Provide the [X, Y] coordinate of the cell's center where the given text is located.  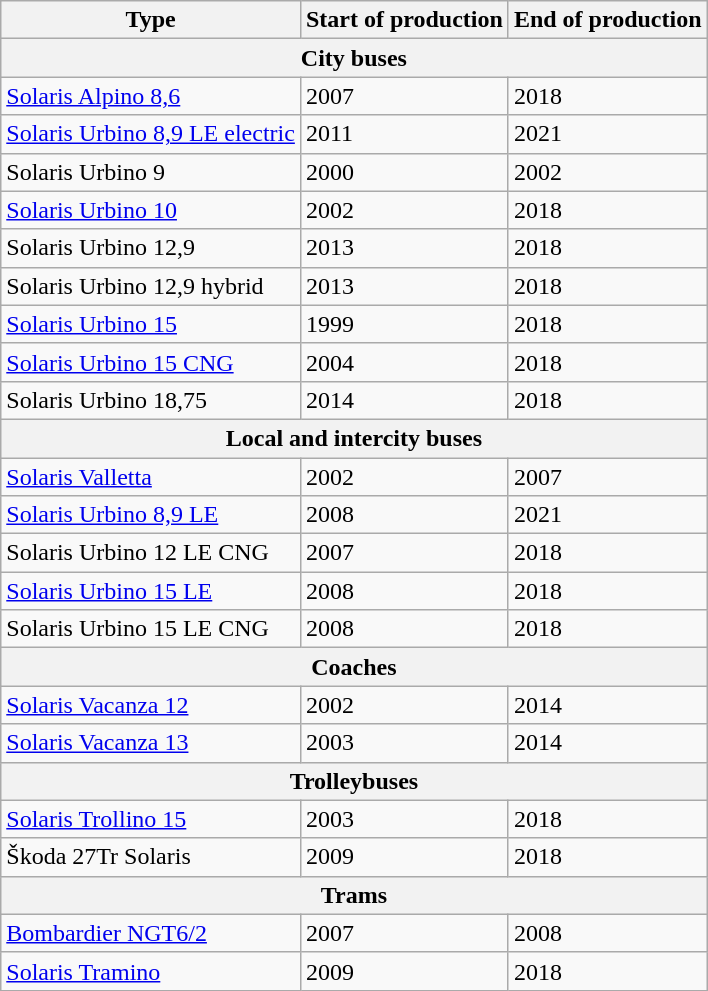
Solaris Urbino 15 LE CNG [151, 629]
1999 [404, 324]
Solaris Urbino 12,9 [151, 248]
End of production [608, 20]
Start of production [404, 20]
2011 [404, 134]
Solaris Urbino 15 CNG [151, 362]
Škoda 27Tr Solaris [151, 857]
Solaris Urbino 8,9 LE electric [151, 134]
Trolleybuses [354, 781]
Solaris Valletta [151, 477]
Solaris Alpino 8,6 [151, 96]
Solaris Urbino 12,9 hybrid [151, 286]
Solaris Tramino [151, 971]
Bombardier NGT6/2 [151, 933]
2004 [404, 362]
Local and intercity buses [354, 438]
Trams [354, 895]
Solaris Urbino 8,9 LE [151, 515]
Coaches [354, 667]
2000 [404, 172]
Solaris Urbino 18,75 [151, 400]
City buses [354, 58]
Type [151, 20]
Solaris Urbino 12 LE CNG [151, 553]
Solaris Urbino 15 [151, 324]
Solaris Urbino 10 [151, 210]
Solaris Urbino 15 LE [151, 591]
Solaris Urbino 9 [151, 172]
Solaris Trollino 15 [151, 819]
Solaris Vacanza 12 [151, 705]
Solaris Vacanza 13 [151, 743]
